Capture the cell that displays the provided text and extract its [x, y] central coordinate. 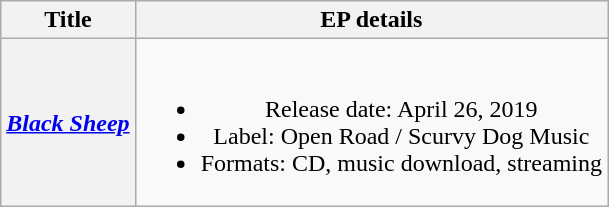
Black Sheep [68, 122]
Release date: April 26, 2019Label: Open Road / Scurvy Dog MusicFormats: CD, music download, streaming [371, 122]
Title [68, 20]
EP details [371, 20]
